Provide the [X, Y] coordinate of the cell's center where the given text is located.  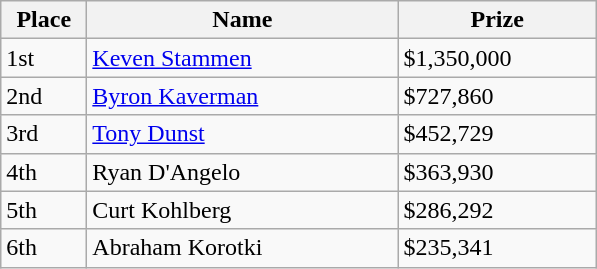
6th [44, 248]
4th [44, 172]
Place [44, 20]
Keven Stammen [242, 58]
Tony Dunst [242, 134]
5th [44, 210]
$363,930 [498, 172]
2nd [44, 96]
Name [242, 20]
Ryan D'Angelo [242, 172]
$1,350,000 [498, 58]
Prize [498, 20]
3rd [44, 134]
$235,341 [498, 248]
$452,729 [498, 134]
$286,292 [498, 210]
Abraham Korotki [242, 248]
Curt Kohlberg [242, 210]
Byron Kaverman [242, 96]
$727,860 [498, 96]
1st [44, 58]
